Output the [X, Y] coordinate of the center of the cell containing the given text.  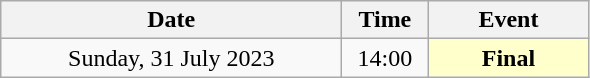
Final [508, 58]
14:00 [385, 58]
Time [385, 20]
Date [172, 20]
Sunday, 31 July 2023 [172, 58]
Event [508, 20]
